Extract the [X, Y] coordinate from the center of the cell holding the provided text.  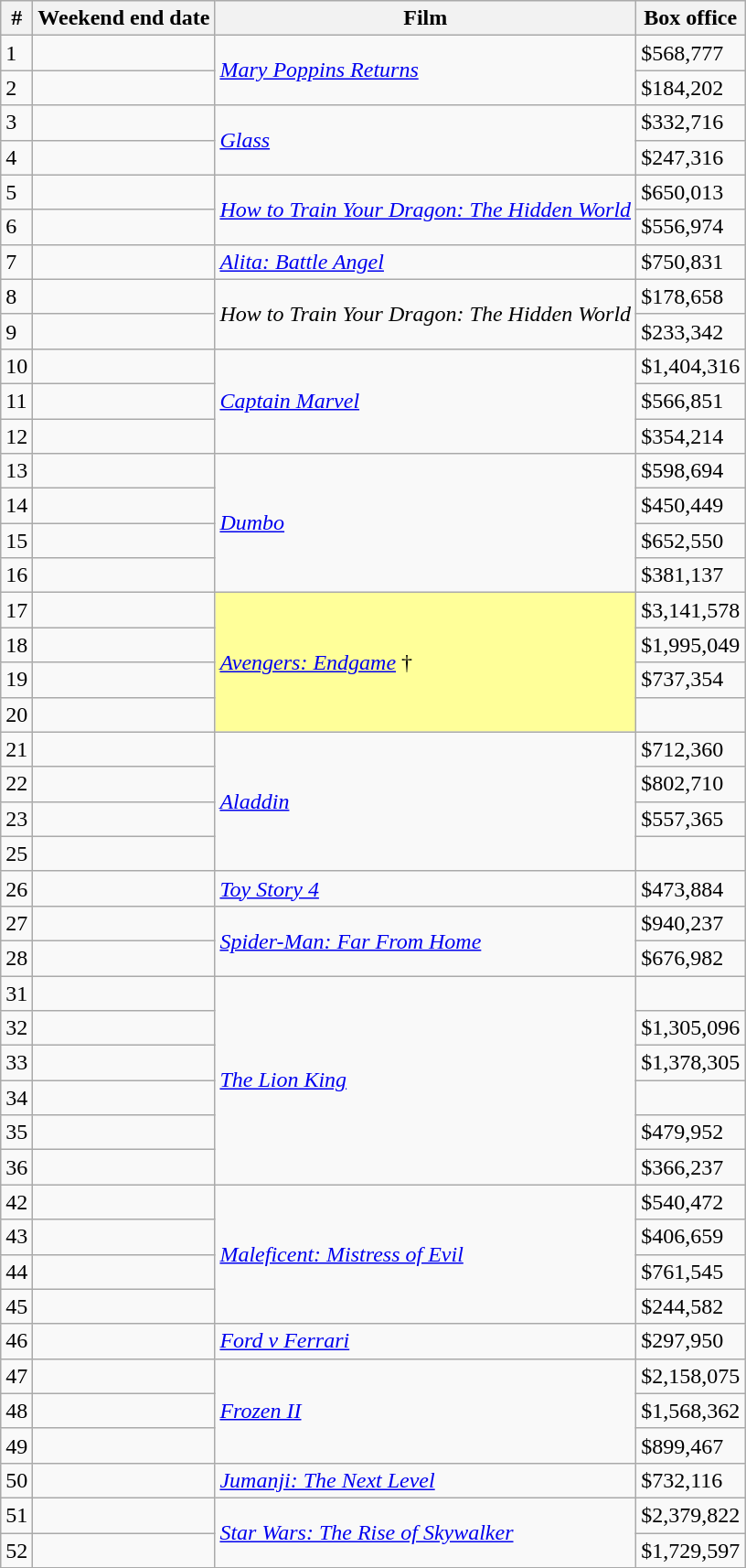
33 [16, 1063]
$1,404,316 [691, 366]
$712,360 [691, 749]
$450,449 [691, 506]
3 [16, 123]
Captain Marvel [426, 401]
$732,116 [691, 1480]
$1,378,305 [691, 1063]
Film [426, 18]
13 [16, 471]
Toy Story 4 [426, 888]
$473,884 [691, 888]
Weekend end date [124, 18]
$406,659 [691, 1237]
20 [16, 714]
$2,379,822 [691, 1515]
Mary Poppins Returns [426, 70]
$297,950 [691, 1341]
11 [16, 401]
$332,716 [691, 123]
Jumanji: The Next Level [426, 1480]
7 [16, 262]
Avengers: Endgame † [426, 662]
43 [16, 1237]
$556,974 [691, 227]
Ford v Ferrari [426, 1341]
$381,137 [691, 575]
12 [16, 436]
Spider-Man: Far From Home [426, 940]
$737,354 [691, 680]
15 [16, 541]
34 [16, 1098]
48 [16, 1411]
45 [16, 1306]
14 [16, 506]
5 [16, 192]
27 [16, 923]
$233,342 [691, 331]
$1,729,597 [691, 1551]
36 [16, 1167]
$479,952 [691, 1133]
31 [16, 993]
Dumbo [426, 523]
9 [16, 331]
$676,982 [691, 958]
$247,316 [691, 157]
6 [16, 227]
25 [16, 854]
$761,545 [691, 1272]
$802,710 [691, 784]
$540,472 [691, 1202]
26 [16, 888]
$899,467 [691, 1445]
47 [16, 1376]
The Lion King [426, 1079]
4 [16, 157]
46 [16, 1341]
$1,568,362 [691, 1411]
42 [16, 1202]
$568,777 [691, 53]
21 [16, 749]
32 [16, 1028]
$3,141,578 [691, 610]
$750,831 [691, 262]
$940,237 [691, 923]
Frozen II [426, 1411]
$1,995,049 [691, 645]
$178,658 [691, 296]
50 [16, 1480]
$557,365 [691, 819]
51 [16, 1515]
$366,237 [691, 1167]
44 [16, 1272]
22 [16, 784]
2 [16, 88]
Alita: Battle Angel [426, 262]
$354,214 [691, 436]
Glass [426, 140]
$566,851 [691, 401]
$652,550 [691, 541]
# [16, 18]
28 [16, 958]
8 [16, 296]
23 [16, 819]
Maleficent: Mistress of Evil [426, 1254]
52 [16, 1551]
17 [16, 610]
10 [16, 366]
16 [16, 575]
Star Wars: The Rise of Skywalker [426, 1532]
$1,305,096 [691, 1028]
$244,582 [691, 1306]
19 [16, 680]
35 [16, 1133]
Aladdin [426, 801]
18 [16, 645]
$650,013 [691, 192]
$598,694 [691, 471]
49 [16, 1445]
$2,158,075 [691, 1376]
Box office [691, 18]
1 [16, 53]
$184,202 [691, 88]
